Pinpoint the cell where the given text exists, returning its (x, y) midpoint coordinate. 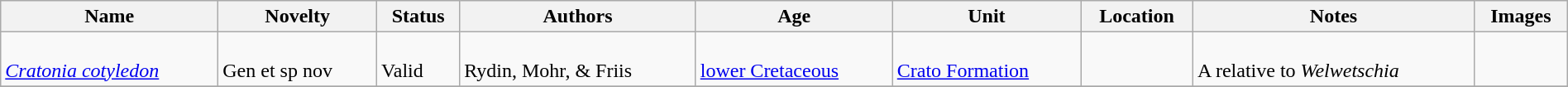
Images (1522, 17)
Status (418, 17)
Age (794, 17)
Valid (418, 60)
Cratonia cotyledon (109, 60)
Crato Formation (986, 60)
Unit (986, 17)
Authors (577, 17)
Location (1137, 17)
A relative to Welwetschia (1333, 60)
Name (109, 17)
lower Cretaceous (794, 60)
Gen et sp nov (298, 60)
Notes (1333, 17)
Rydin, Mohr, & Friis (577, 60)
Novelty (298, 17)
